Output the (x, y) coordinate of the center of the cell containing the given text.  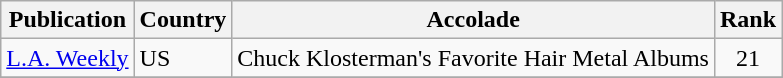
Publication (68, 20)
Accolade (474, 20)
L.A. Weekly (68, 58)
21 (748, 58)
Rank (748, 20)
Chuck Klosterman's Favorite Hair Metal Albums (474, 58)
US (183, 58)
Country (183, 20)
